Determine the [x, y] coordinate at the center of the cell enclosing the given text.  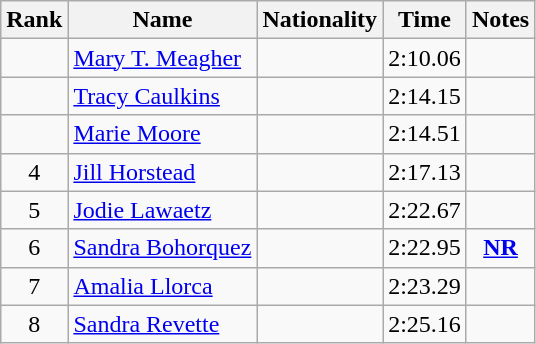
2:14.15 [425, 96]
Notes [500, 20]
Mary T. Meagher [162, 58]
Sandra Revette [162, 324]
7 [34, 286]
Jill Horstead [162, 172]
Name [162, 20]
2:10.06 [425, 58]
2:22.67 [425, 210]
Sandra Bohorquez [162, 248]
Tracy Caulkins [162, 96]
2:23.29 [425, 286]
2:22.95 [425, 248]
2:25.16 [425, 324]
Marie Moore [162, 134]
NR [500, 248]
8 [34, 324]
4 [34, 172]
Time [425, 20]
5 [34, 210]
Jodie Lawaetz [162, 210]
Amalia Llorca [162, 286]
6 [34, 248]
Rank [34, 20]
2:17.13 [425, 172]
2:14.51 [425, 134]
Nationality [320, 20]
